Output the (x, y) coordinate of the center of the cell containing the given text.  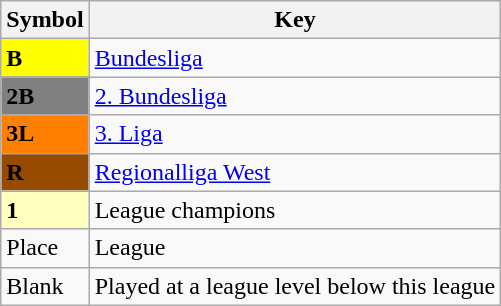
1 (45, 210)
2B (45, 96)
R (45, 172)
3. Liga (295, 134)
Played at a league level below this league (295, 286)
Bundesliga (295, 58)
Regionalliga West (295, 172)
Blank (45, 286)
3L (45, 134)
Key (295, 20)
League champions (295, 210)
2. Bundesliga (295, 96)
B (45, 58)
Place (45, 248)
Symbol (45, 20)
League (295, 248)
